Output the (x, y) coordinate of the center of the cell containing the given text.  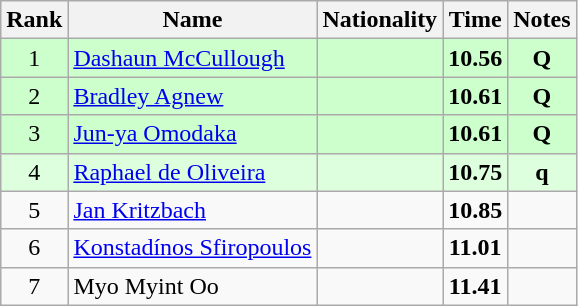
Dashaun McCullough (192, 58)
Jun-ya Omodaka (192, 134)
11.01 (476, 248)
Notes (542, 20)
10.56 (476, 58)
Myo Myint Oo (192, 286)
Raphael de Oliveira (192, 172)
7 (34, 286)
Jan Kritzbach (192, 210)
11.41 (476, 286)
10.75 (476, 172)
Time (476, 20)
Rank (34, 20)
5 (34, 210)
3 (34, 134)
Konstadínos Sfiropoulos (192, 248)
4 (34, 172)
10.85 (476, 210)
1 (34, 58)
Nationality (380, 20)
6 (34, 248)
Bradley Agnew (192, 96)
2 (34, 96)
q (542, 172)
Name (192, 20)
